Find where the given text appears and provide that cell's center as [x, y] coordinate. 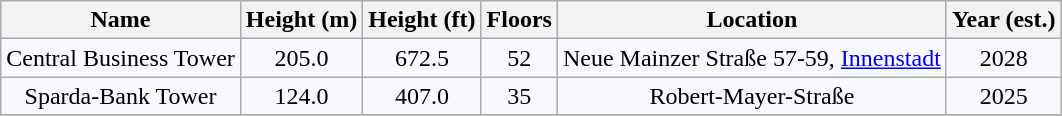
124.0 [301, 96]
Floors [519, 20]
2025 [1004, 96]
Location [752, 20]
Height (ft) [422, 20]
35 [519, 96]
407.0 [422, 96]
Year (est.) [1004, 20]
Robert-Mayer-Straße [752, 96]
205.0 [301, 58]
Height (m) [301, 20]
Name [121, 20]
2028 [1004, 58]
Neue Mainzer Straße 57-59, Innenstadt [752, 58]
672.5 [422, 58]
Sparda-Bank Tower [121, 96]
Central Business Tower [121, 58]
52 [519, 58]
